Return the [X, Y] coordinate for the center point of the cell that contains the specified text.  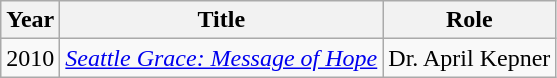
Dr. April Kepner [470, 58]
Role [470, 20]
Seattle Grace: Message of Hope [222, 58]
2010 [30, 58]
Title [222, 20]
Year [30, 20]
